Return the (X, Y) coordinate for the center point of the cell that contains the specified text.  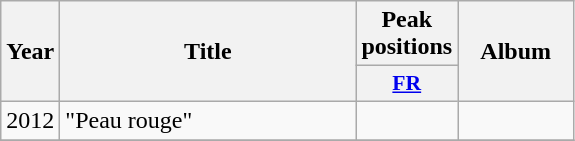
Title (208, 52)
Year (30, 52)
2012 (30, 120)
Album (516, 52)
"Peau rouge" (208, 120)
Peak positions (407, 34)
FR (407, 84)
